Find where the given text appears and provide that cell's center as (x, y) coordinate. 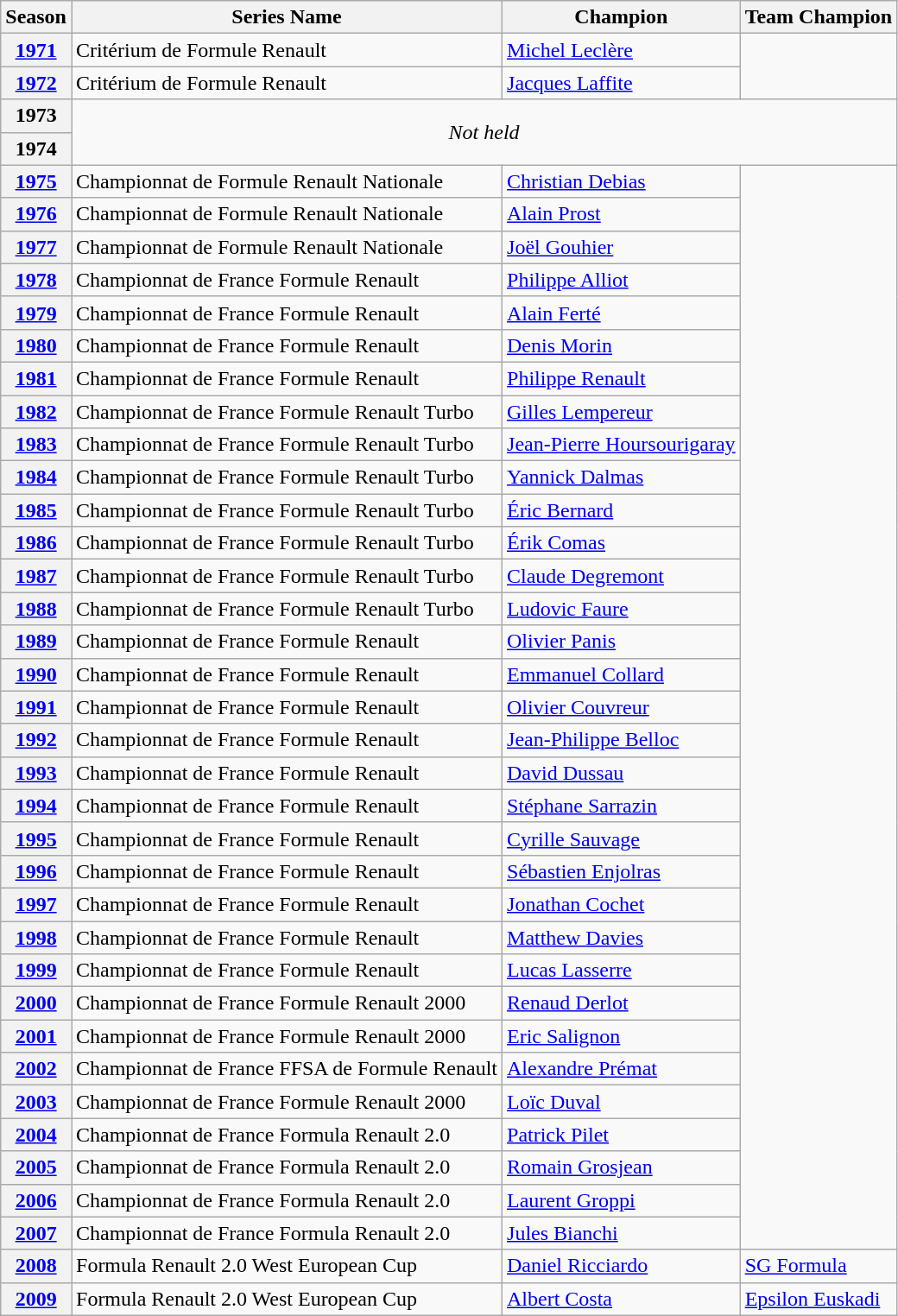
SG Formula (819, 1266)
Claude Degremont (622, 576)
Epsilon Euskadi (819, 1299)
1972 (36, 83)
2009 (36, 1299)
Michel Leclère (622, 50)
1979 (36, 313)
1991 (36, 707)
Matthew Davies (622, 937)
Jules Bianchi (622, 1233)
Éric Bernard (622, 510)
Alexandre Prémat (622, 1069)
Renaud Derlot (622, 1003)
1973 (36, 116)
1990 (36, 674)
Season (36, 17)
Champion (622, 17)
2002 (36, 1069)
2005 (36, 1167)
David Dussau (622, 773)
1980 (36, 345)
Laurent Groppi (622, 1200)
Loïc Duval (622, 1102)
1974 (36, 149)
1977 (36, 247)
Alain Ferté (622, 313)
Joël Gouhier (622, 247)
Not held (484, 132)
Jean-Philippe Belloc (622, 740)
1995 (36, 838)
Ludovic Faure (622, 609)
Gilles Lempereur (622, 412)
Team Champion (819, 17)
1989 (36, 642)
Cyrille Sauvage (622, 838)
Championnat de France FFSA de Formule Renault (287, 1069)
Series Name (287, 17)
Olivier Panis (622, 642)
1987 (36, 576)
1984 (36, 478)
Olivier Couvreur (622, 707)
Patrick Pilet (622, 1135)
1978 (36, 280)
1996 (36, 871)
2007 (36, 1233)
Christian Debias (622, 181)
Emmanuel Collard (622, 674)
Jonathan Cochet (622, 904)
1992 (36, 740)
Daniel Ricciardo (622, 1266)
1982 (36, 412)
1986 (36, 543)
1976 (36, 214)
2004 (36, 1135)
1999 (36, 971)
Philippe Alliot (622, 280)
Lucas Lasserre (622, 971)
1975 (36, 181)
1981 (36, 378)
Érik Comas (622, 543)
Alain Prost (622, 214)
Albert Costa (622, 1299)
2001 (36, 1036)
1971 (36, 50)
1994 (36, 806)
1993 (36, 773)
2006 (36, 1200)
Romain Grosjean (622, 1167)
Philippe Renault (622, 378)
1985 (36, 510)
1997 (36, 904)
Denis Morin (622, 345)
1988 (36, 609)
Stéphane Sarrazin (622, 806)
Eric Salignon (622, 1036)
Yannick Dalmas (622, 478)
1983 (36, 445)
2003 (36, 1102)
Jacques Laffite (622, 83)
Sébastien Enjolras (622, 871)
2000 (36, 1003)
2008 (36, 1266)
1998 (36, 937)
Jean-Pierre Hoursourigaray (622, 445)
